Identify which cell holds the provided text, then report its (x, y) central coordinate. 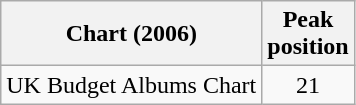
Chart (2006) (132, 34)
21 (308, 85)
UK Budget Albums Chart (132, 85)
Peakposition (308, 34)
